Find where the given text appears and provide that cell's center as (X, Y) coordinate. 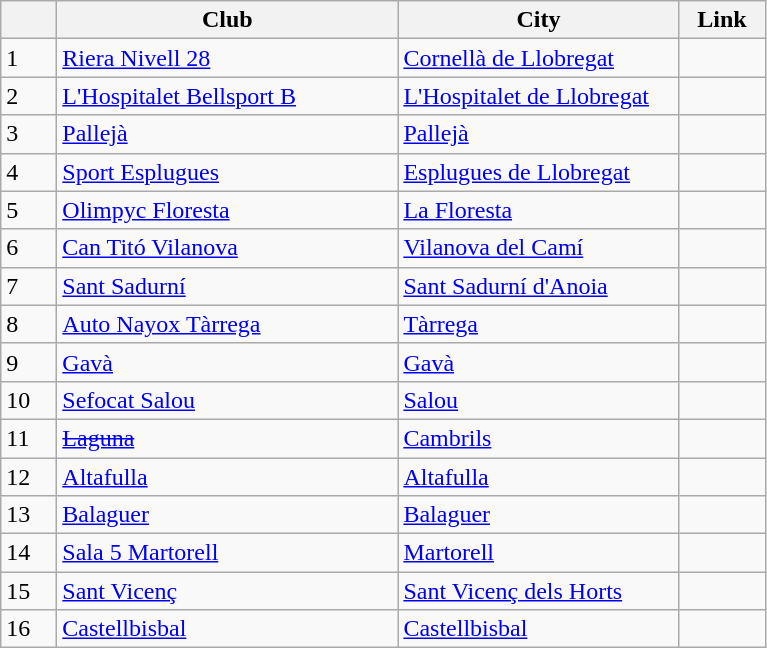
Cambrils (538, 438)
Sant Sadurní (228, 286)
Auto Nayox Tàrrega (228, 324)
Tàrrega (538, 324)
City (538, 20)
5 (29, 210)
6 (29, 248)
Sant Vicenç dels Horts (538, 591)
Salou (538, 400)
16 (29, 629)
13 (29, 515)
12 (29, 477)
La Floresta (538, 210)
15 (29, 591)
Club (228, 20)
Sala 5 Martorell (228, 553)
14 (29, 553)
Can Titó Vilanova (228, 248)
7 (29, 286)
L'Hospitalet de Llobregat (538, 96)
Link (722, 20)
3 (29, 134)
9 (29, 362)
11 (29, 438)
10 (29, 400)
1 (29, 58)
8 (29, 324)
2 (29, 96)
Cornellà de Llobregat (538, 58)
Martorell (538, 553)
4 (29, 172)
Olimpyc Floresta (228, 210)
Sant Sadurní d'Anoia (538, 286)
Riera Nivell 28 (228, 58)
Sant Vicenç (228, 591)
Sefocat Salou (228, 400)
Vilanova del Camí (538, 248)
Esplugues de Llobregat (538, 172)
Sport Esplugues (228, 172)
Laguna (228, 438)
L'Hospitalet Bellsport B (228, 96)
